Return the [x, y] coordinate for the center point of the cell that contains the specified text.  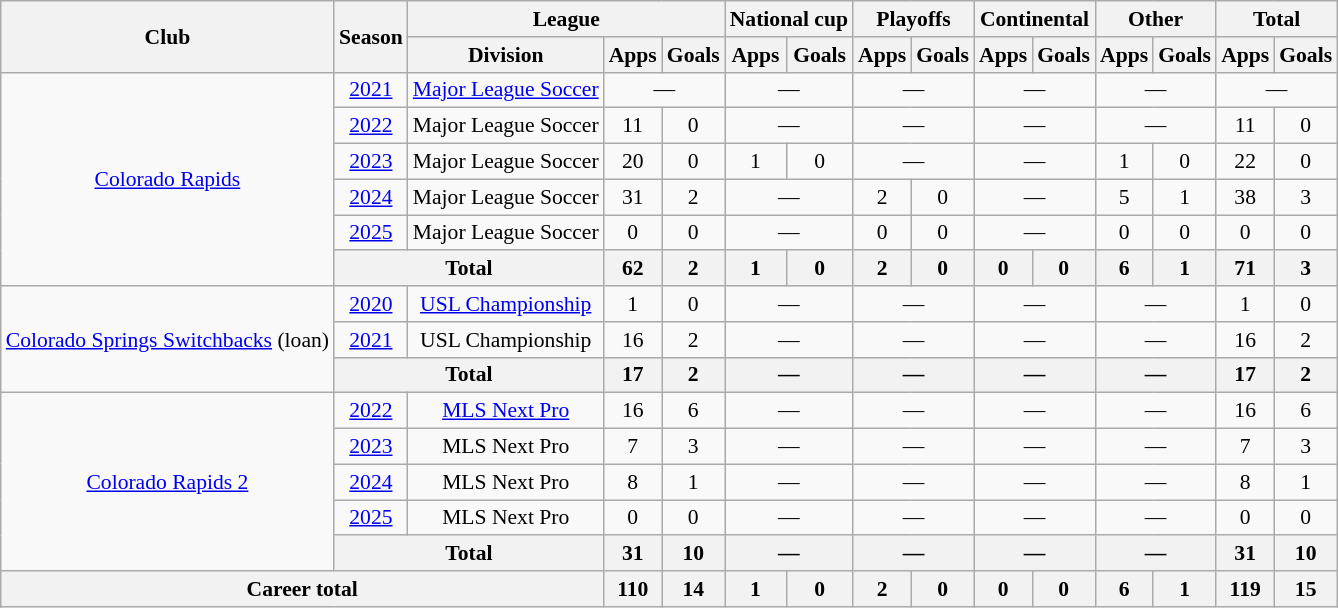
Playoffs [914, 19]
20 [633, 162]
15 [1306, 589]
Division [506, 55]
Colorado Springs Switchbacks (loan) [168, 340]
2020 [371, 304]
National cup [789, 19]
119 [1245, 589]
Other [1156, 19]
14 [694, 589]
Season [371, 36]
22 [1245, 162]
Colorado Rapids [168, 179]
110 [633, 589]
Career total [302, 589]
5 [1124, 197]
Colorado Rapids 2 [168, 482]
League [566, 19]
38 [1245, 197]
62 [633, 269]
Continental [1034, 19]
Club [168, 36]
71 [1245, 269]
